Capture the cell that displays the provided text and extract its [X, Y] central coordinate. 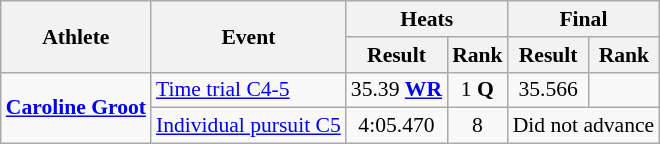
Time trial C4-5 [248, 90]
Caroline Groot [76, 108]
8 [478, 126]
4:05.470 [396, 126]
Did not advance [584, 126]
Event [248, 36]
35.39 WR [396, 90]
35.566 [548, 90]
1 Q [478, 90]
Heats [427, 19]
Final [584, 19]
Individual pursuit C5 [248, 126]
Athlete [76, 36]
